Return the (X, Y) coordinate for the center point of the cell that contains the specified text.  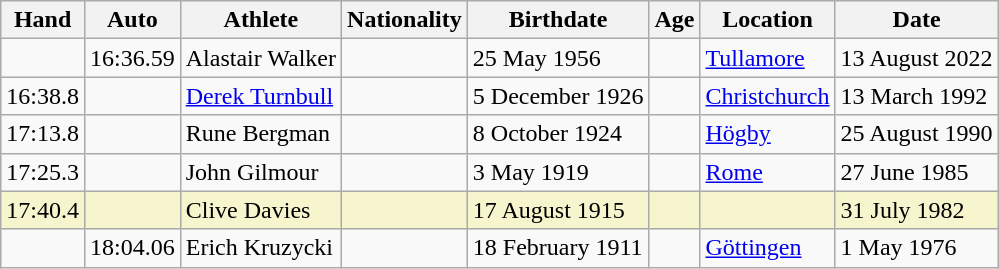
18 February 1911 (558, 248)
Clive Davies (260, 210)
16:36.59 (132, 58)
13 August 2022 (916, 58)
17 August 1915 (558, 210)
1 May 1976 (916, 248)
Age (674, 20)
25 May 1956 (558, 58)
Göttingen (768, 248)
16:38.8 (43, 96)
3 May 1919 (558, 172)
Rune Bergman (260, 134)
Auto (132, 20)
Alastair Walker (260, 58)
31 July 1982 (916, 210)
17:13.8 (43, 134)
Högby (768, 134)
13 March 1992 (916, 96)
Athlete (260, 20)
John Gilmour (260, 172)
25 August 1990 (916, 134)
17:40.4 (43, 210)
Derek Turnbull (260, 96)
8 October 1924 (558, 134)
17:25.3 (43, 172)
Nationality (405, 20)
Date (916, 20)
Rome (768, 172)
Birthdate (558, 20)
Location (768, 20)
18:04.06 (132, 248)
Erich Kruzycki (260, 248)
27 June 1985 (916, 172)
5 December 1926 (558, 96)
Christchurch (768, 96)
Tullamore (768, 58)
Hand (43, 20)
